Capture the cell that displays the provided text and extract its (X, Y) central coordinate. 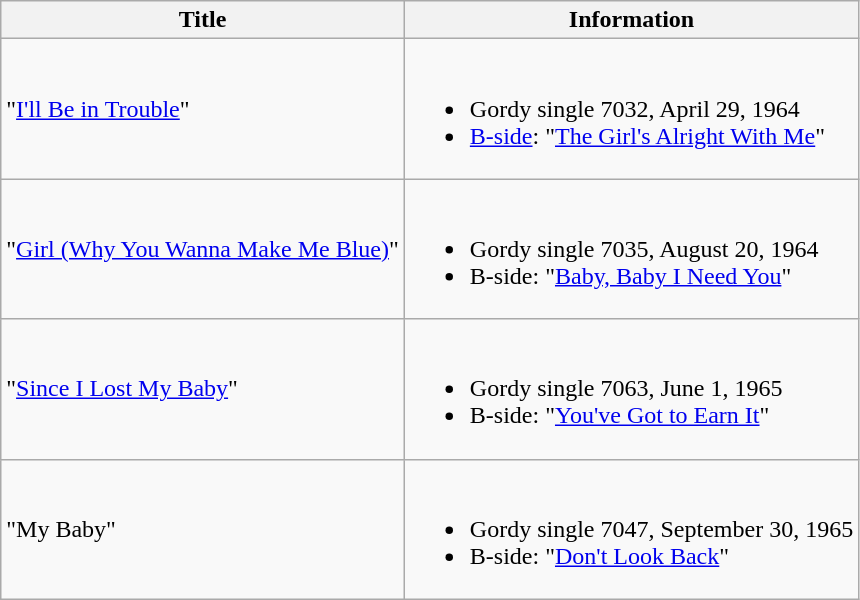
Gordy single 7032, April 29, 1964B-side: "The Girl's Alright With Me" (631, 109)
Gordy single 7063, June 1, 1965B-side: "You've Got to Earn It" (631, 389)
Title (203, 20)
"My Baby" (203, 529)
Information (631, 20)
Gordy single 7047, September 30, 1965B-side: "Don't Look Back" (631, 529)
"Girl (Why You Wanna Make Me Blue)" (203, 249)
"I'll Be in Trouble" (203, 109)
Gordy single 7035, August 20, 1964B-side: "Baby, Baby I Need You" (631, 249)
"Since I Lost My Baby" (203, 389)
